Search for the cell housing the specified text and yield its (X, Y) center coordinate. 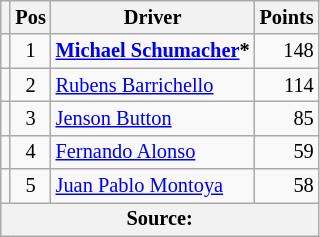
114 (287, 85)
58 (287, 186)
3 (30, 118)
Jenson Button (153, 118)
59 (287, 152)
Rubens Barrichello (153, 85)
148 (287, 51)
5 (30, 186)
Fernando Alonso (153, 152)
Juan Pablo Montoya (153, 186)
Source: (160, 219)
2 (30, 85)
4 (30, 152)
1 (30, 51)
Driver (153, 17)
Points (287, 17)
Michael Schumacher* (153, 51)
85 (287, 118)
Pos (30, 17)
